Identify which cell holds the provided text, then report its (X, Y) central coordinate. 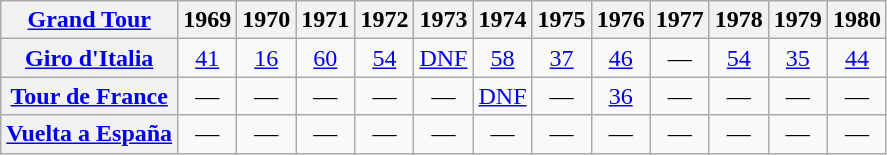
36 (620, 96)
Grand Tour (90, 20)
Tour de France (90, 96)
60 (326, 58)
1979 (798, 20)
1975 (562, 20)
1974 (502, 20)
35 (798, 58)
41 (208, 58)
1971 (326, 20)
1970 (266, 20)
1972 (384, 20)
37 (562, 58)
58 (502, 58)
1978 (738, 20)
1977 (680, 20)
44 (856, 58)
1976 (620, 20)
1969 (208, 20)
16 (266, 58)
Giro d'Italia (90, 58)
Vuelta a España (90, 134)
1973 (444, 20)
46 (620, 58)
1980 (856, 20)
